Return (X, Y) of the center of cell containing provided text 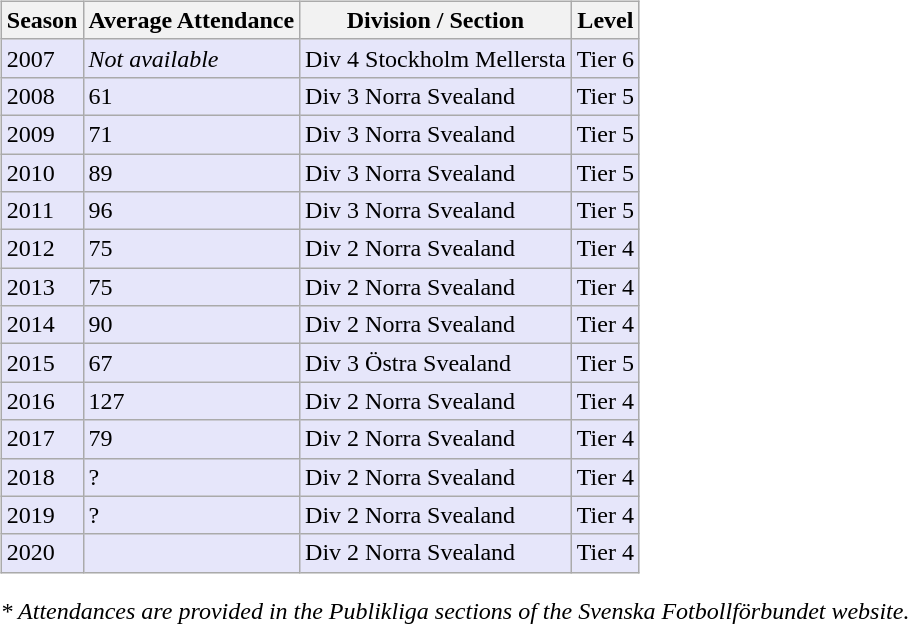
2009 (42, 134)
Div 3 Östra Svealand (436, 363)
Not available (192, 58)
89 (192, 173)
2019 (42, 515)
Div 4 Stockholm Mellersta (436, 58)
2013 (42, 287)
2012 (42, 249)
2018 (42, 477)
Average Attendance (192, 20)
2008 (42, 96)
2015 (42, 363)
67 (192, 363)
Season (42, 20)
79 (192, 439)
2010 (42, 173)
2007 (42, 58)
Level (605, 20)
Division / Section (436, 20)
2016 (42, 401)
Tier 6 (605, 58)
61 (192, 96)
2017 (42, 439)
2014 (42, 325)
71 (192, 134)
2011 (42, 211)
127 (192, 401)
2020 (42, 553)
96 (192, 211)
90 (192, 325)
